Detect which cell encompasses the target text, then output its (X, Y) center coordinate. 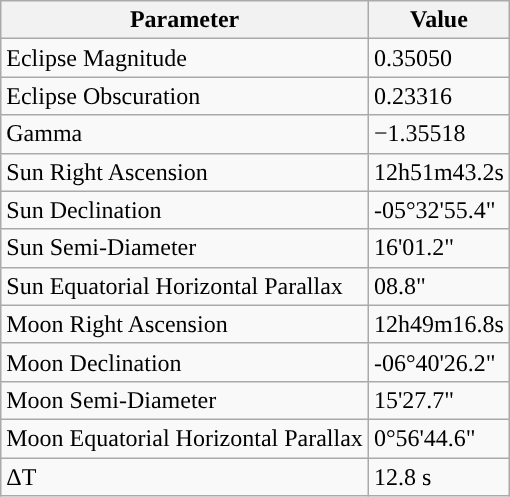
12.8 s (438, 477)
Moon Semi-Diameter (185, 400)
−1.35518 (438, 134)
15'27.7" (438, 400)
Eclipse Magnitude (185, 58)
Moon Right Ascension (185, 324)
Sun Right Ascension (185, 172)
ΔT (185, 477)
-05°32'55.4" (438, 210)
Sun Semi-Diameter (185, 248)
12h51m43.2s (438, 172)
Sun Equatorial Horizontal Parallax (185, 286)
0.35050 (438, 58)
Moon Equatorial Horizontal Parallax (185, 438)
08.8" (438, 286)
Parameter (185, 20)
Value (438, 20)
Gamma (185, 134)
Moon Declination (185, 362)
12h49m16.8s (438, 324)
-06°40'26.2" (438, 362)
Eclipse Obscuration (185, 96)
0°56'44.6" (438, 438)
0.23316 (438, 96)
Sun Declination (185, 210)
16'01.2" (438, 248)
